Identify which cell holds the provided text, then report its (x, y) central coordinate. 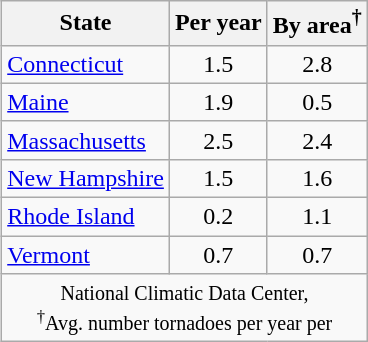
2.5 (218, 140)
Per year (218, 24)
National Climatic Data Center, †Avg. number tornadoes per year per (185, 308)
New Hampshire (86, 178)
Maine (86, 102)
Rhode Island (86, 217)
State (86, 24)
Connecticut (86, 64)
Vermont (86, 255)
Massachusetts (86, 140)
0.5 (317, 102)
1.9 (218, 102)
0.2 (218, 217)
1.6 (317, 178)
2.4 (317, 140)
1.1 (317, 217)
By area† (317, 24)
2.8 (317, 64)
